Pinpoint the cell where the given text exists, returning its (X, Y) midpoint coordinate. 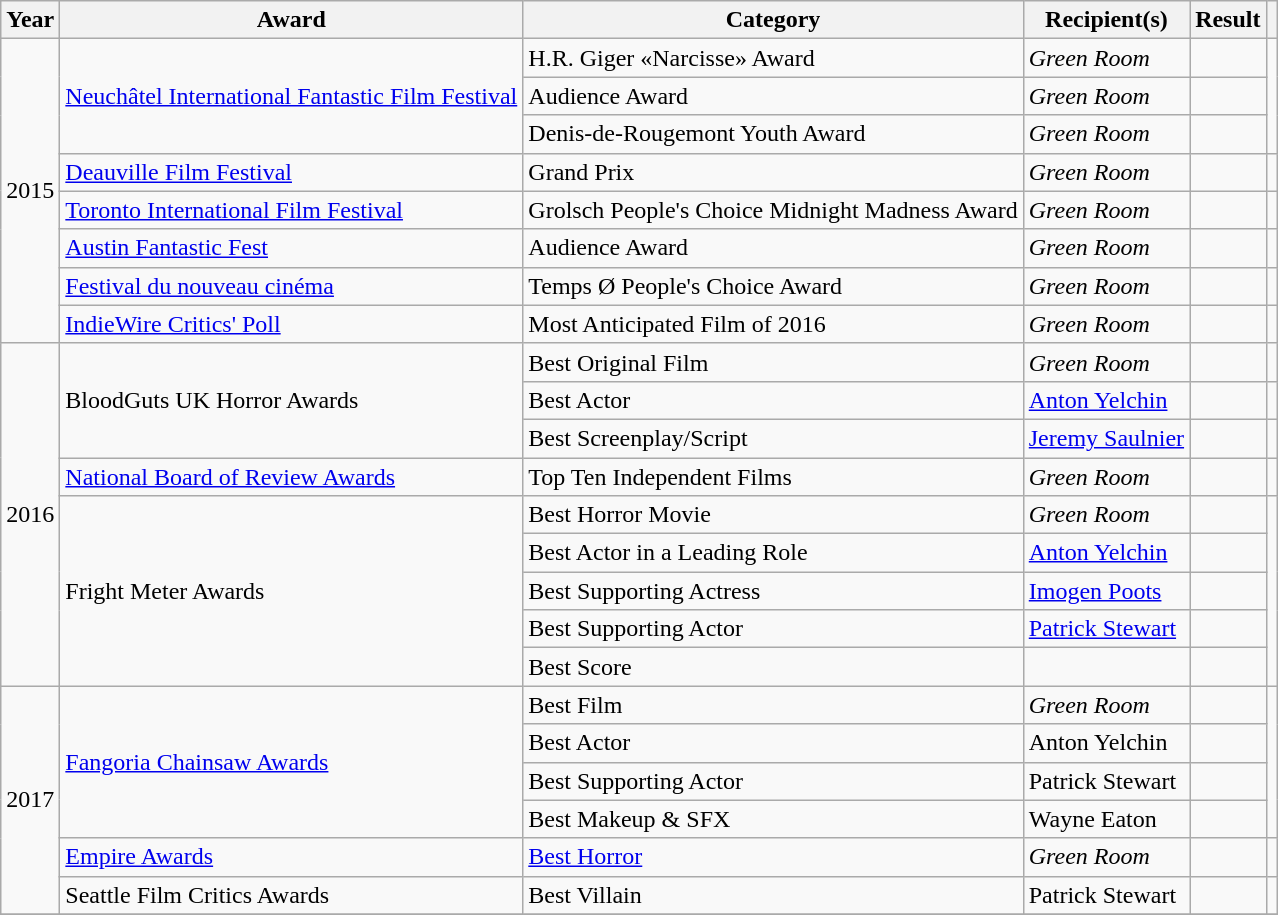
Award (292, 20)
Seattle Film Critics Awards (292, 895)
Best Villain (773, 895)
Category (773, 20)
Denis-de-Rougemont Youth Award (773, 134)
Grolsch People's Choice Midnight Madness Award (773, 210)
Top Ten Independent Films (773, 477)
Festival du nouveau cinéma (292, 286)
Deauville Film Festival (292, 172)
Best Actor in a Leading Role (773, 553)
Recipient(s) (1106, 20)
H.R. Giger «Narcisse» Award (773, 58)
Best Score (773, 667)
Fangoria Chainsaw Awards (292, 762)
Temps Ø People's Choice Award (773, 286)
Most Anticipated Film of 2016 (773, 324)
Austin Fantastic Fest (292, 248)
National Board of Review Awards (292, 477)
Best Horror Movie (773, 515)
BloodGuts UK Horror Awards (292, 400)
Jeremy Saulnier (1106, 438)
Best Horror (773, 857)
2016 (30, 514)
IndieWire Critics' Poll (292, 324)
Best Makeup & SFX (773, 819)
Best Screenplay/Script (773, 438)
Toronto International Film Festival (292, 210)
Neuchâtel International Fantastic Film Festival (292, 96)
Result (1228, 20)
Imogen Poots (1106, 591)
Best Original Film (773, 362)
Year (30, 20)
2015 (30, 191)
2017 (30, 800)
Best Supporting Actress (773, 591)
Best Film (773, 705)
Wayne Eaton (1106, 819)
Grand Prix (773, 172)
Empire Awards (292, 857)
Fright Meter Awards (292, 591)
